Capture the cell that displays the provided text and extract its (x, y) central coordinate. 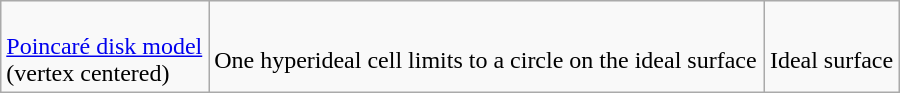
Poincaré disk model(vertex centered) (105, 47)
Ideal surface (832, 47)
One hyperideal cell limits to a circle on the ideal surface (487, 47)
